Search for the cell housing the specified text and yield its (X, Y) center coordinate. 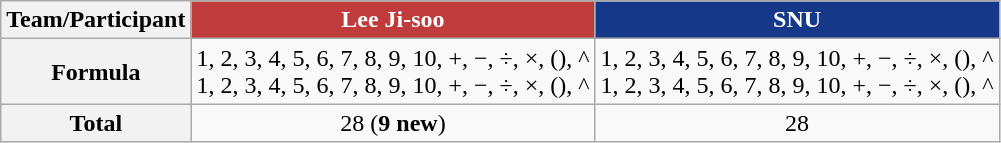
SNU (797, 20)
Total (96, 123)
Team/Participant (96, 20)
28 (9 new) (393, 123)
Lee Ji-soo (393, 20)
Formula (96, 72)
28 (797, 123)
